Return the [X, Y] coordinate for the center point of the cell that contains the specified text.  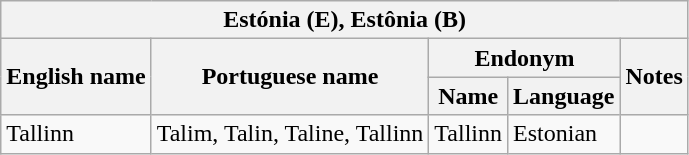
Estonian [564, 134]
Language [564, 96]
Portuguese name [290, 77]
Name [468, 96]
Notes [654, 77]
Endonym [524, 58]
Estónia (E), Estônia (B) [345, 20]
Talim, Talin, Taline, Tallinn [290, 134]
English name [76, 77]
